Search for the cell housing the specified text and yield its [X, Y] center coordinate. 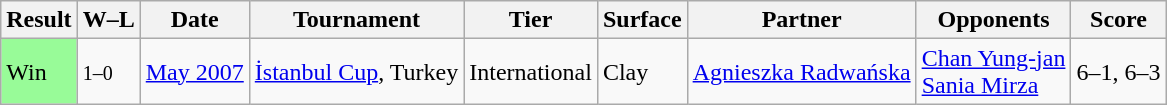
Result [39, 20]
Chan Yung-jan Sania Mirza [994, 72]
1–0 [108, 72]
Agnieszka Radwańska [802, 72]
International [531, 72]
İstanbul Cup, Turkey [356, 72]
Clay [642, 72]
Date [194, 20]
Tier [531, 20]
May 2007 [194, 72]
Opponents [994, 20]
Partner [802, 20]
Surface [642, 20]
6–1, 6–3 [1118, 72]
Score [1118, 20]
W–L [108, 20]
Win [39, 72]
Tournament [356, 20]
